Search for the cell housing the specified text and yield its [x, y] center coordinate. 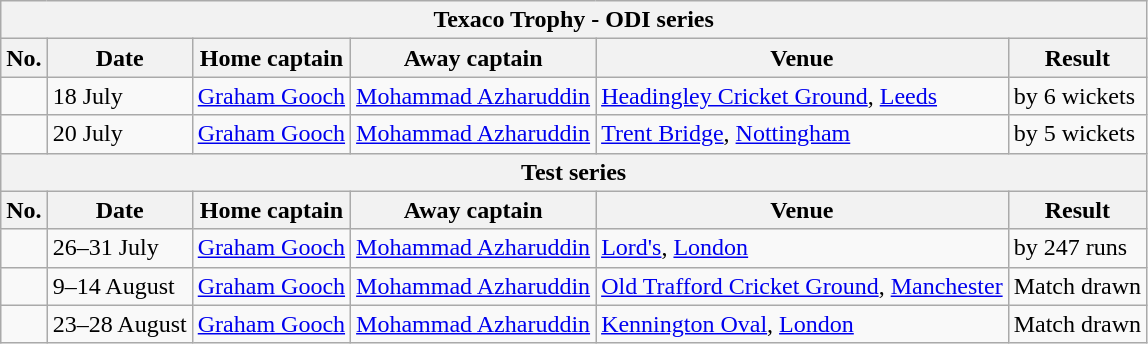
by 5 wickets [1077, 134]
Trent Bridge, Nottingham [802, 134]
Kennington Oval, London [802, 324]
Headingley Cricket Ground, Leeds [802, 96]
Old Trafford Cricket Ground, Manchester [802, 286]
Test series [574, 172]
by 6 wickets [1077, 96]
Lord's, London [802, 248]
23–28 August [120, 324]
20 July [120, 134]
18 July [120, 96]
by 247 runs [1077, 248]
Texaco Trophy - ODI series [574, 20]
26–31 July [120, 248]
9–14 August [120, 286]
